Return (x, y) of the center of cell containing provided text 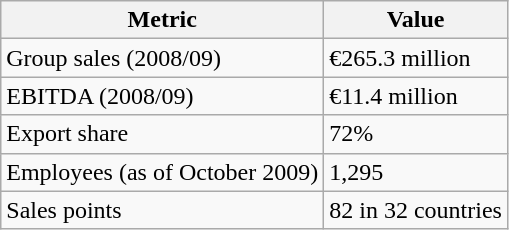
EBITDA (2008/09) (162, 96)
€265.3 million (416, 58)
1,295 (416, 172)
Group sales (2008/09) (162, 58)
Metric (162, 20)
72% (416, 134)
Employees (as of October 2009) (162, 172)
€11.4 million (416, 96)
82 in 32 countries (416, 210)
Export share (162, 134)
Value (416, 20)
Sales points (162, 210)
